Return [x, y] of the center of cell containing provided text 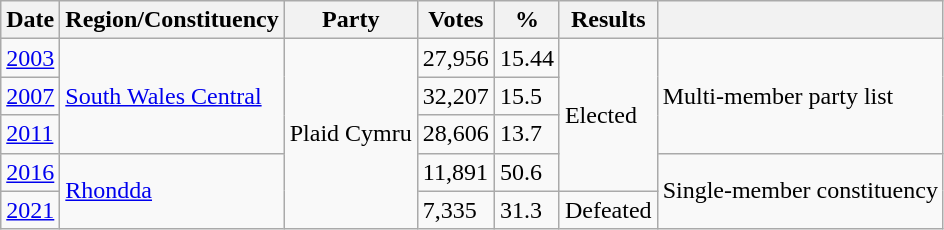
Plaid Cymru [350, 134]
Region/Constituency [172, 20]
Votes [456, 20]
Date [30, 20]
15.5 [526, 96]
Results [608, 20]
13.7 [526, 134]
50.6 [526, 172]
Defeated [608, 210]
28,606 [456, 134]
Single-member constituency [800, 191]
32,207 [456, 96]
11,891 [456, 172]
2007 [30, 96]
2011 [30, 134]
Elected [608, 115]
15.44 [526, 58]
Party [350, 20]
31.3 [526, 210]
2016 [30, 172]
South Wales Central [172, 96]
2003 [30, 58]
2021 [30, 210]
27,956 [456, 58]
7,335 [456, 210]
Multi-member party list [800, 96]
% [526, 20]
Rhondda [172, 191]
